Return the [X, Y] coordinate for the center point of the cell that contains the specified text.  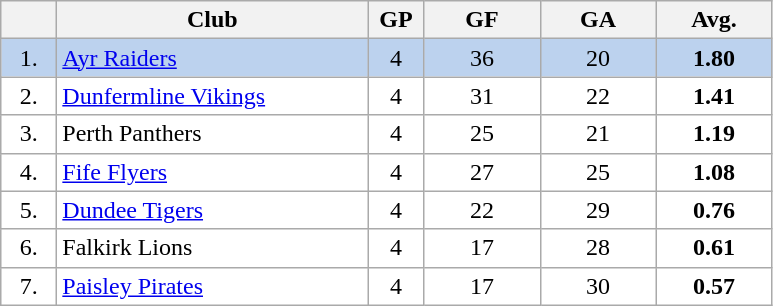
Dunfermline Vikings [212, 96]
Paisley Pirates [212, 286]
36 [482, 58]
Fife Flyers [212, 172]
1.19 [714, 134]
27 [482, 172]
7. [29, 286]
Ayr Raiders [212, 58]
GF [482, 20]
4. [29, 172]
GP [396, 20]
31 [482, 96]
0.61 [714, 248]
1.41 [714, 96]
28 [598, 248]
5. [29, 210]
Club [212, 20]
21 [598, 134]
20 [598, 58]
GA [598, 20]
29 [598, 210]
6. [29, 248]
Falkirk Lions [212, 248]
1.08 [714, 172]
0.76 [714, 210]
0.57 [714, 286]
2. [29, 96]
1.80 [714, 58]
30 [598, 286]
Perth Panthers [212, 134]
Dundee Tigers [212, 210]
3. [29, 134]
1. [29, 58]
Avg. [714, 20]
